Determine the (x, y) coordinate at the center of the cell enclosing the given text.  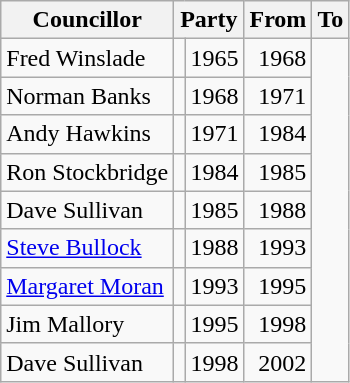
Fred Winslade (88, 58)
Jim Mallory (88, 324)
Councillor (88, 20)
1965 (214, 58)
Party (209, 20)
From (278, 20)
Margaret Moran (88, 286)
2002 (278, 362)
To (330, 20)
Norman Banks (88, 96)
Ron Stockbridge (88, 172)
Andy Hawkins (88, 134)
Steve Bullock (88, 248)
